Extract the [X, Y] coordinate from the center of the cell holding the provided text.  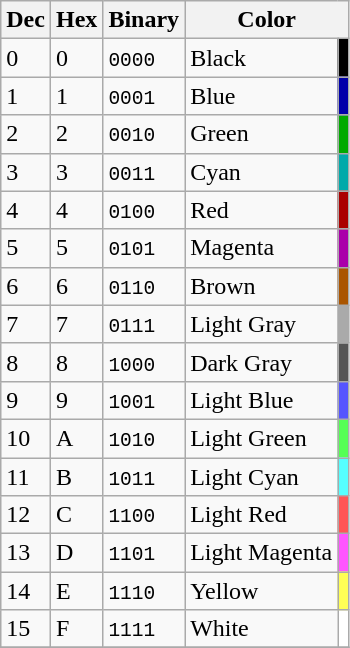
Hex [76, 20]
1111 [144, 629]
Cyan [262, 172]
1110 [144, 591]
Light Green [262, 438]
F [76, 629]
Yellow [262, 591]
Dark Gray [262, 362]
Light Magenta [262, 553]
Green [262, 134]
0001 [144, 96]
Color [267, 20]
13 [26, 553]
12 [26, 515]
0110 [144, 286]
1010 [144, 438]
1000 [144, 362]
11 [26, 477]
Light Blue [262, 400]
D [76, 553]
Magenta [262, 248]
Red [262, 210]
Light Red [262, 515]
0101 [144, 248]
Binary [144, 20]
Black [262, 58]
C [76, 515]
0111 [144, 324]
Brown [262, 286]
E [76, 591]
1100 [144, 515]
0000 [144, 58]
15 [26, 629]
10 [26, 438]
Blue [262, 96]
0100 [144, 210]
B [76, 477]
Light Cyan [262, 477]
Light Gray [262, 324]
1001 [144, 400]
0010 [144, 134]
Dec [26, 20]
White [262, 629]
A [76, 438]
0011 [144, 172]
1011 [144, 477]
1101 [144, 553]
14 [26, 591]
